Locate the cell with the specified text and output its [x, y] center coordinate. 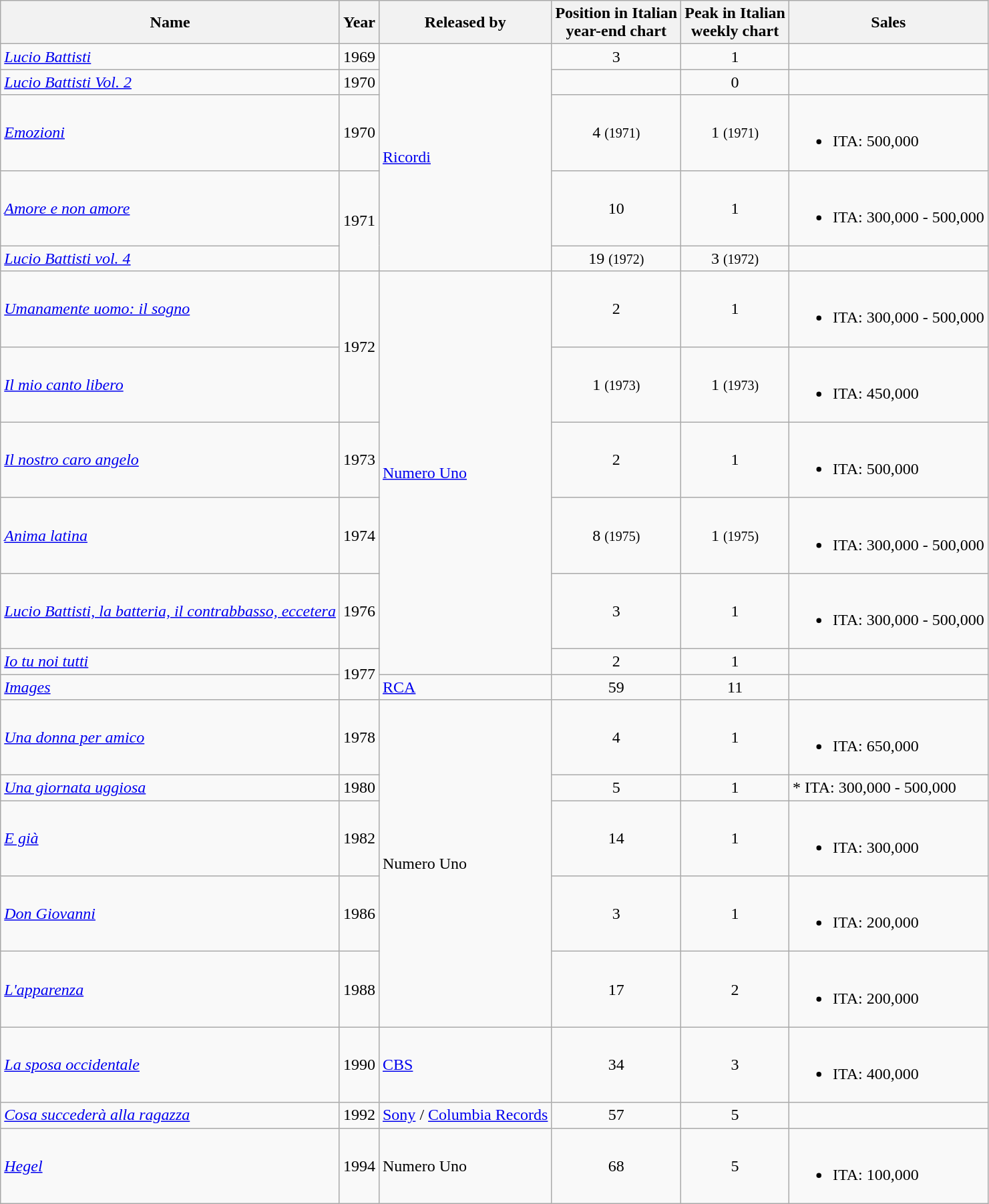
14 [616, 839]
Cosa succederà alla ragazza [170, 1115]
17 [616, 990]
1971 [359, 220]
La sposa occidentale [170, 1064]
Lucio Battisti Vol. 2 [170, 82]
Peak in Italianweekly chart [735, 23]
Io tu noi tutti [170, 661]
1977 [359, 674]
Hegel [170, 1166]
1972 [359, 347]
Lucio Battisti, la batteria, il contrabbasso, eccetera [170, 610]
1973 [359, 459]
4 [616, 737]
1 (1971) [735, 132]
0 [735, 82]
57 [616, 1115]
ITA: 450,000 [888, 385]
Sales [888, 23]
Position in Italianyear-end chart [616, 23]
1969 [359, 57]
3 (1972) [735, 258]
1994 [359, 1166]
1982 [359, 839]
RCA [465, 687]
Lucio Battisti vol. 4 [170, 258]
34 [616, 1064]
1 (1975) [735, 536]
Il mio canto libero [170, 385]
Anima latina [170, 536]
Released by [465, 23]
L'apparenza [170, 990]
1988 [359, 990]
Il nostro caro angelo [170, 459]
Images [170, 687]
Lucio Battisti [170, 57]
1992 [359, 1115]
ITA: 100,000 [888, 1166]
Name [170, 23]
* ITA: 300,000 - 500,000 [888, 788]
1976 [359, 610]
68 [616, 1166]
CBS [465, 1064]
Emozioni [170, 132]
ITA: 300,000 [888, 839]
Ricordi [465, 158]
19 (1972) [616, 258]
11 [735, 687]
Amore e non amore [170, 208]
Una donna per amico [170, 737]
ITA: 400,000 [888, 1064]
Sony / Columbia Records [465, 1115]
1978 [359, 737]
1986 [359, 914]
1990 [359, 1064]
Don Giovanni [170, 914]
Una giornata uggiosa [170, 788]
ITA: 650,000 [888, 737]
8 (1975) [616, 536]
1974 [359, 536]
4 (1971) [616, 132]
Umanamente uomo: il sogno [170, 309]
Year [359, 23]
1980 [359, 788]
59 [616, 687]
10 [616, 208]
E già [170, 839]
